Find where the given text appears and provide that cell's center as [x, y] coordinate. 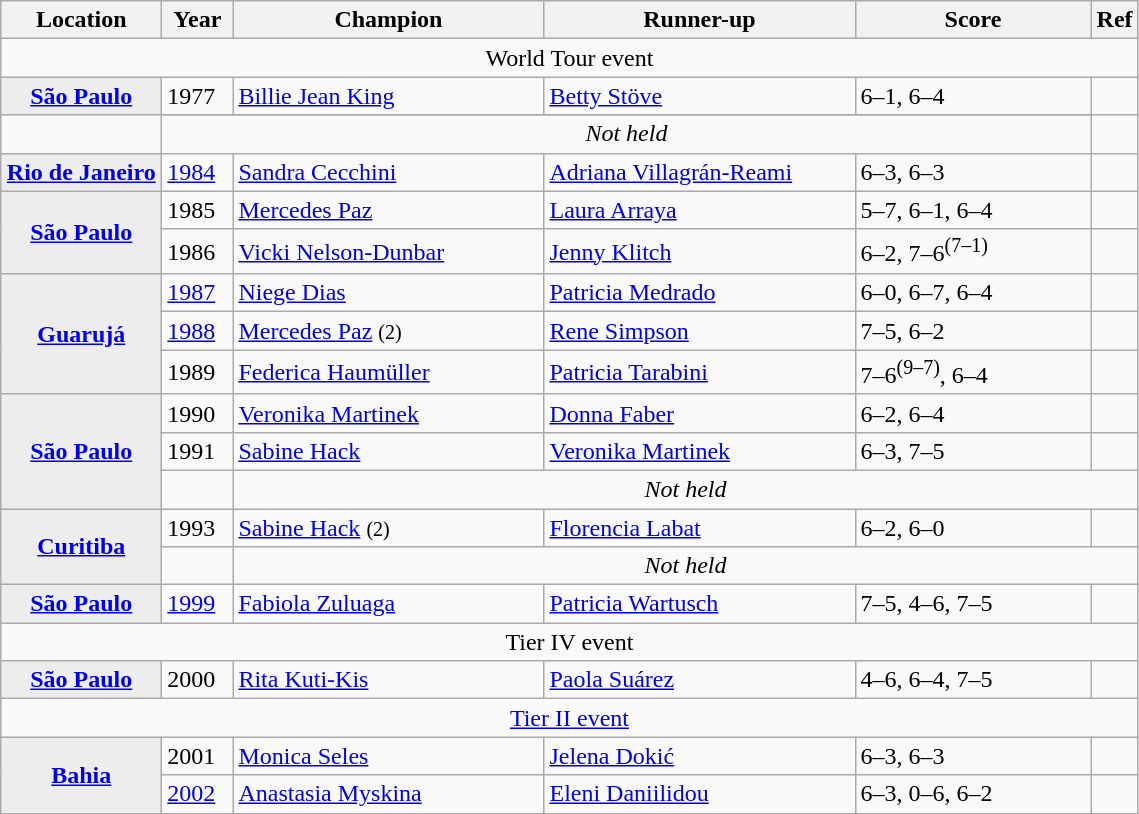
6–2, 6–4 [973, 413]
Location [82, 20]
5–7, 6–1, 6–4 [973, 210]
Sandra Cecchini [388, 172]
2000 [198, 680]
1986 [198, 252]
Billie Jean King [388, 96]
7–5, 4–6, 7–5 [973, 604]
Federica Haumüller [388, 372]
7–6(9–7), 6–4 [973, 372]
Donna Faber [700, 413]
Patricia Medrado [700, 293]
Adriana Villagrán-Reami [700, 172]
6–0, 6–7, 6–4 [973, 293]
1977 [198, 96]
Jenny Klitch [700, 252]
Paola Suárez [700, 680]
World Tour event [570, 58]
1989 [198, 372]
Champion [388, 20]
6–2, 6–0 [973, 528]
6–3, 0–6, 6–2 [973, 794]
Runner-up [700, 20]
6–1, 6–4 [973, 96]
2002 [198, 794]
1991 [198, 451]
1987 [198, 293]
Mercedes Paz [388, 210]
Betty Stöve [700, 96]
Tier IV event [570, 642]
Guarujá [82, 334]
Patricia Tarabini [700, 372]
1988 [198, 331]
Patricia Wartusch [700, 604]
Niege Dias [388, 293]
6–2, 7–6(7–1) [973, 252]
1990 [198, 413]
Mercedes Paz (2) [388, 331]
Vicki Nelson-Dunbar [388, 252]
Florencia Labat [700, 528]
Ref [1114, 20]
7–5, 6–2 [973, 331]
Sabine Hack (2) [388, 528]
Rita Kuti-Kis [388, 680]
1984 [198, 172]
Jelena Dokić [700, 756]
Sabine Hack [388, 451]
Anastasia Myskina [388, 794]
Monica Seles [388, 756]
Score [973, 20]
6–3, 7–5 [973, 451]
1993 [198, 528]
1985 [198, 210]
4–6, 6–4, 7–5 [973, 680]
Rio de Janeiro [82, 172]
Tier II event [570, 718]
Year [198, 20]
Eleni Daniilidou [700, 794]
Bahia [82, 775]
Laura Arraya [700, 210]
1999 [198, 604]
Curitiba [82, 547]
2001 [198, 756]
Fabiola Zuluaga [388, 604]
Rene Simpson [700, 331]
